Provide the (X, Y) coordinate of the cell's center where the given text is located.  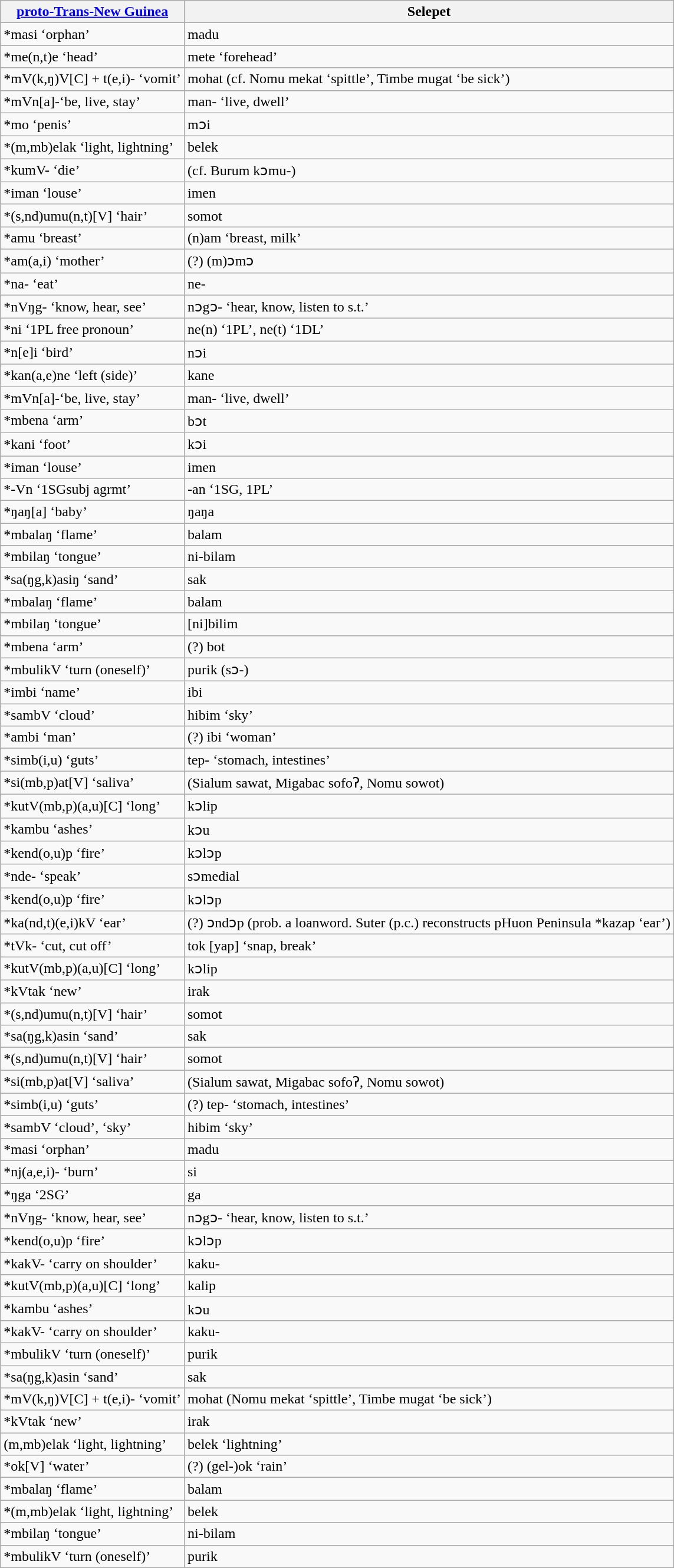
proto-Trans-New Guinea (93, 12)
*ka(nd,t)(e,i)kV ‘ear’ (93, 923)
(?) (gel-)ok ‘rain’ (429, 1467)
sɔmedial (429, 876)
*sambV ‘cloud’, ‘sky’ (93, 1127)
ne(n) ‘1PL’, ne(t) ‘1DL’ (429, 330)
kɔi (429, 444)
*sambV ‘cloud’ (93, 715)
kane (429, 375)
bɔt (429, 421)
-an ‘1SG, 1PL’ (429, 490)
si (429, 1172)
*na- ‘eat’ (93, 284)
(?) ɔndɔp (prob. a loanword. Suter (p.c.) reconstructs pHuon Peninsula *kazap ‘ear’) (429, 923)
mohat (cf. Nomu mekat ‘spittle’, Timbe mugat ‘be sick’) (429, 79)
*nj(a,e,i)- ‘burn’ (93, 1172)
*ok[V] ‘water’ (93, 1467)
mohat (Nomu mekat ‘spittle’, Timbe mugat ‘be sick’) (429, 1399)
*n[e]i ‘bird’ (93, 353)
mɔi (429, 124)
(?) (m)ɔmɔ (429, 261)
ne- (429, 284)
tep- ‘stomach, intestines’ (429, 760)
ibi (429, 693)
kalip (429, 1286)
mete ‘forehead’ (429, 57)
tok [yap] ‘snap, break’ (429, 946)
*amu ‘breast’ (93, 238)
(cf. Burum kɔmu-) (429, 170)
(?) tep- ‘stomach, intestines’ (429, 1104)
*am(a,i) ‘mother’ (93, 261)
*kani ‘foot’ (93, 444)
[ni]bilim (429, 624)
nɔi (429, 353)
(n)am ‘breast, milk’ (429, 238)
*mo ‘penis’ (93, 124)
*sa(ŋg,k)asiŋ ‘sand’ (93, 579)
(m,mb)elak ‘light, lightning’ (93, 1444)
*tVk- ‘cut, cut off’ (93, 946)
*ŋga ‘2SG’ (93, 1195)
(?) bot (429, 647)
*ambi ‘man’ (93, 737)
*kan(a,e)ne ‘left (side)’ (93, 375)
*me(n,t)e ‘head’ (93, 57)
belek ‘lightning’ (429, 1444)
*nde- ‘speak’ (93, 876)
ga (429, 1195)
Selepet (429, 12)
purik (sɔ-) (429, 670)
*kumV- ‘die’ (93, 170)
*-Vn ‘1SGsubj agrmt’ (93, 490)
*ni ‘1PL free pronoun’ (93, 330)
ŋaŋa (429, 512)
*ŋaŋ[a] ‘baby’ (93, 512)
*imbi ‘name’ (93, 693)
(?) ibi ‘woman’ (429, 737)
